Extract the [x, y] coordinate from the center of the cell holding the provided text.  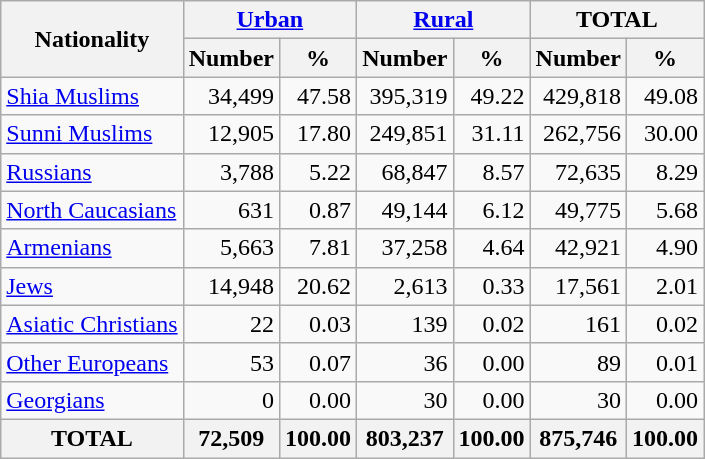
49.22 [492, 96]
22 [231, 324]
249,851 [405, 134]
7.81 [318, 248]
0.01 [664, 362]
14,948 [231, 286]
34,499 [231, 96]
8.57 [492, 172]
37,258 [405, 248]
803,237 [405, 438]
Russians [92, 172]
17.80 [318, 134]
Urban [270, 20]
Shia Muslims [92, 96]
49,144 [405, 210]
0 [231, 400]
North Caucasians [92, 210]
Asiatic Christians [92, 324]
20.62 [318, 286]
72,635 [578, 172]
139 [405, 324]
72,509 [231, 438]
8.29 [664, 172]
49,775 [578, 210]
Jews [92, 286]
875,746 [578, 438]
31.11 [492, 134]
3,788 [231, 172]
429,818 [578, 96]
49.08 [664, 96]
6.12 [492, 210]
5,663 [231, 248]
0.03 [318, 324]
42,921 [578, 248]
68,847 [405, 172]
Rural [444, 20]
Georgians [92, 400]
262,756 [578, 134]
Other Europeans [92, 362]
395,319 [405, 96]
4.64 [492, 248]
36 [405, 362]
0.33 [492, 286]
Nationality [92, 39]
89 [578, 362]
2.01 [664, 286]
5.22 [318, 172]
631 [231, 210]
47.58 [318, 96]
Armenians [92, 248]
5.68 [664, 210]
2,613 [405, 286]
0.87 [318, 210]
161 [578, 324]
0.07 [318, 362]
12,905 [231, 134]
4.90 [664, 248]
Sunni Muslims [92, 134]
17,561 [578, 286]
30.00 [664, 134]
53 [231, 362]
